Scan for the cell matching the given text and deliver its [X, Y] coordinate at center. 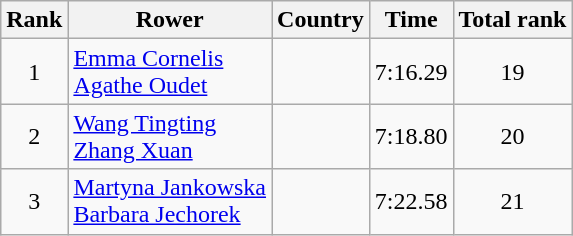
Emma CornelisAgathe Oudet [170, 72]
21 [512, 202]
Rank [34, 20]
7:16.29 [411, 72]
Time [411, 20]
7:22.58 [411, 202]
2 [34, 136]
1 [34, 72]
Total rank [512, 20]
Martyna JankowskaBarbara Jechorek [170, 202]
Rower [170, 20]
3 [34, 202]
20 [512, 136]
Country [321, 20]
Wang TingtingZhang Xuan [170, 136]
7:18.80 [411, 136]
19 [512, 72]
